Return [X, Y] of the center of cell containing provided text 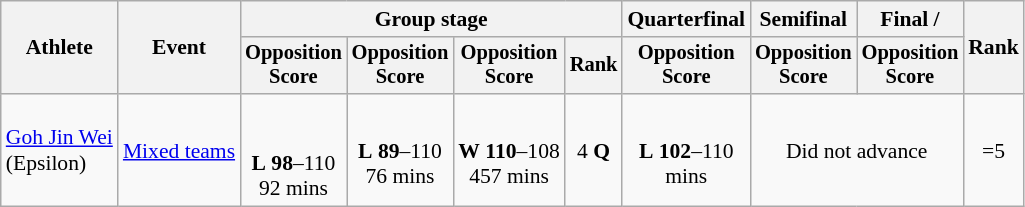
Group stage [431, 19]
4 Q [594, 150]
Event [179, 48]
Athlete [60, 48]
W 110–108457 mins [508, 150]
L 102–110 mins [686, 150]
Final / [910, 19]
Goh Jin Wei(Epsilon) [60, 150]
Semifinal [804, 19]
L 89–11076 mins [400, 150]
=5 [994, 150]
Did not advance [856, 150]
Quarterfinal [686, 19]
L 98–11092 mins [294, 150]
Mixed teams [179, 150]
